Capture the cell that displays the provided text and extract its (x, y) central coordinate. 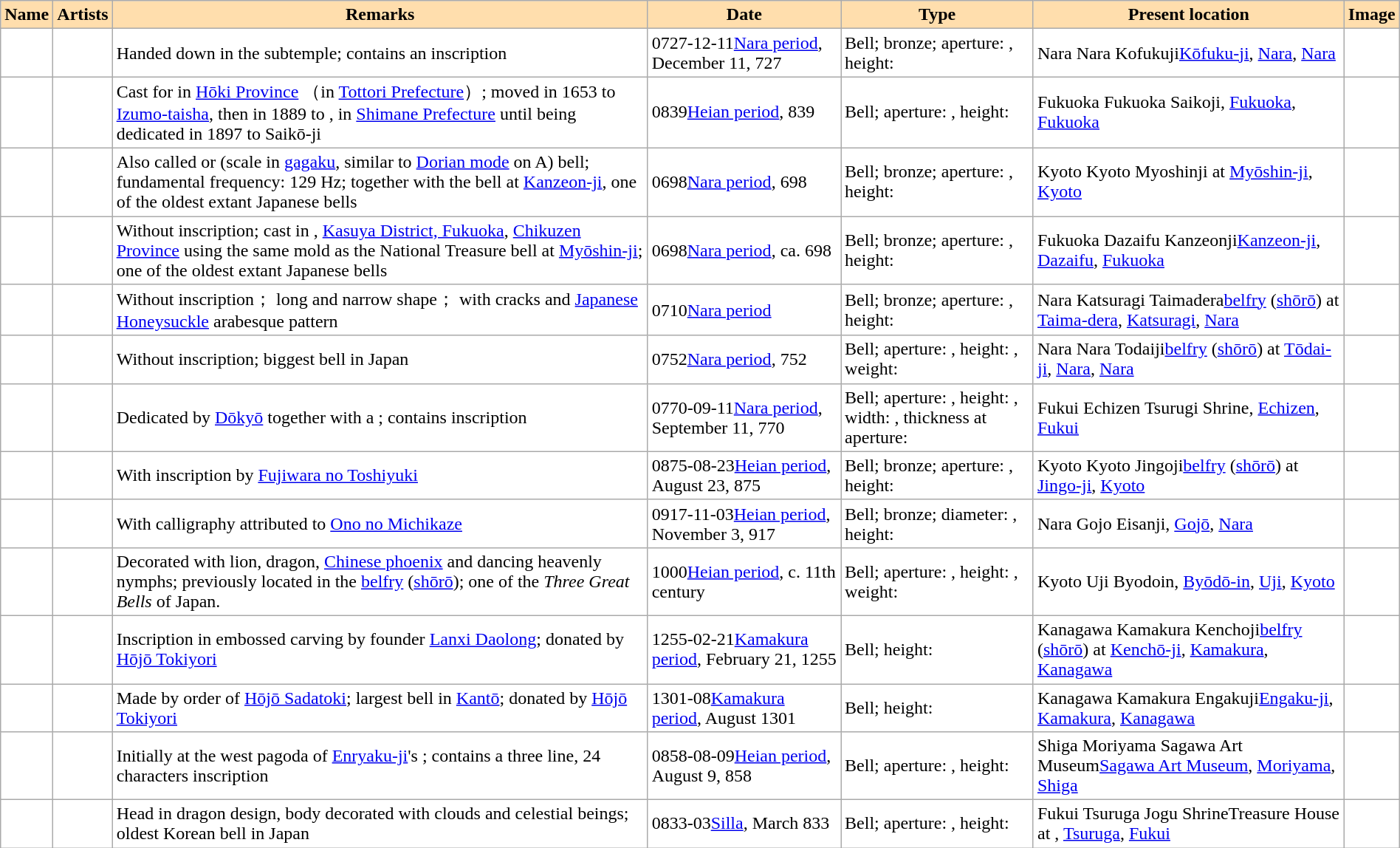
Bell; bronze; diameter: , height: (938, 523)
Kyoto Kyoto Myoshinji at Myōshin-ji, Kyoto (1189, 182)
Type (938, 15)
0727-12-11Nara period, December 11, 727 (744, 53)
Without inscription； long and narrow shape； with cracks and Japanese Honeysuckle arabesque pattern (380, 310)
Shiga Moriyama Sagawa Art MuseumSagawa Art Museum, Moriyama, Shiga (1189, 766)
0839Heian period, 839 (744, 112)
With calligraphy attributed to Ono no Michikaze (380, 523)
Fukui Tsuruga Jogu ShrineTreasure House at , Tsuruga, Fukui (1189, 824)
Name (27, 15)
With inscription by Fujiwara no Toshiyuki (380, 476)
0875-08-23Heian period, August 23, 875 (744, 476)
Nara Gojo Eisanji, Gojō, Nara (1189, 523)
Fukuoka Fukuoka Saikoji, Fukuoka, Fukuoka (1189, 112)
Initially at the west pagoda of Enryaku-ji's ; contains a three line, 24 characters inscription (380, 766)
Nara Katsuragi Taimaderabelfry (shōrō) at Taima-dera, Katsuragi, Nara (1189, 310)
0917-11-03Heian period, November 3, 917 (744, 523)
Made by order of Hōjō Sadatoki; largest bell in Kantō; donated by Hōjō Tokiyori (380, 708)
Date (744, 15)
Handed down in the subtemple; contains an inscription (380, 53)
0698Nara period, ca. 698 (744, 250)
Bell; aperture: , height: , width: , thickness at aperture: (938, 417)
Nara Nara Todaijibelfry (shōrō) at Tōdai-ji, Nara, Nara (1189, 359)
Nara Nara KofukujiKōfuku-ji, Nara, Nara (1189, 53)
0770-09-11Nara period, September 11, 770 (744, 417)
0858-08-09Heian period, August 9, 858 (744, 766)
0710Nara period (744, 310)
1255-02-21Kamakura period, February 21, 1255 (744, 649)
Image (1372, 15)
Remarks (380, 15)
Kanagawa Kamakura Kenchojibelfry (shōrō) at Kenchō-ji, Kamakura, Kanagawa (1189, 649)
0698Nara period, 698 (744, 182)
Inscription in embossed carving by founder Lanxi Daolong; donated by Hōjō Tokiyori (380, 649)
Artists (83, 15)
Dedicated by Dōkyō together with a ; contains inscription (380, 417)
Kanagawa Kamakura EngakujiEngaku-ji, Kamakura, Kanagawa (1189, 708)
Kyoto Kyoto Jingojibelfry (shōrō) at Jingo-ji, Kyoto (1189, 476)
Head in dragon design, body decorated with clouds and celestial beings; oldest Korean bell in Japan (380, 824)
Present location (1189, 15)
0752Nara period, 752 (744, 359)
Kyoto Uji Byodoin, Byōdō-in, Uji, Kyoto (1189, 581)
0833-03Silla, March 833 (744, 824)
Fukui Echizen Tsurugi Shrine, Echizen, Fukui (1189, 417)
1000Heian period, c. 11th century (744, 581)
Fukuoka Dazaifu KanzeonjiKanzeon-ji, Dazaifu, Fukuoka (1189, 250)
Without inscription; biggest bell in Japan (380, 359)
1301-08Kamakura period, August 1301 (744, 708)
